From the cell containing the given text, extract its center point as (x, y) coordinate. 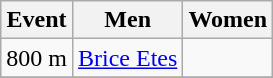
800 m (37, 58)
Event (37, 20)
Brice Etes (127, 58)
Women (228, 20)
Men (127, 20)
